For the text-containing cell, return its midpoint in [X, Y] coordinate format. 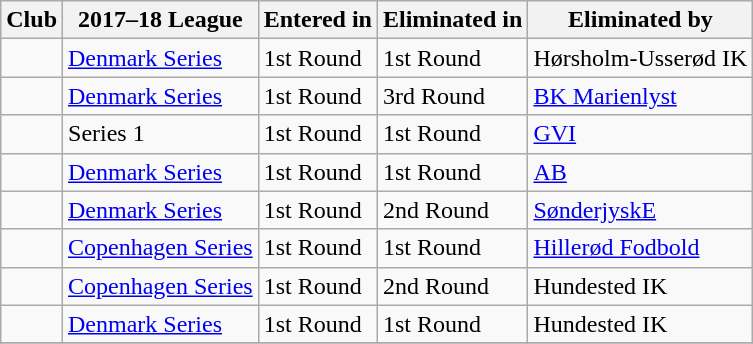
BK Marienlyst [640, 96]
Eliminated by [640, 20]
Entered in [318, 20]
AB [640, 172]
Club [32, 20]
3rd Round [452, 96]
Hillerød Fodbold [640, 248]
SønderjyskE [640, 210]
GVI [640, 134]
Series 1 [161, 134]
2017–18 League [161, 20]
Hørsholm-Usserød IK [640, 58]
Eliminated in [452, 20]
